Pinpoint the cell where the given text exists, returning its (X, Y) midpoint coordinate. 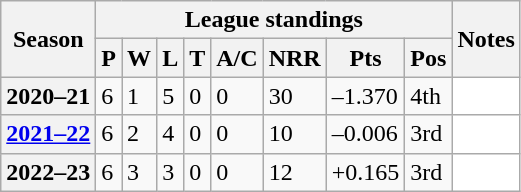
2021–22 (48, 134)
Season (48, 39)
10 (294, 134)
P (109, 58)
2022–23 (48, 172)
T (198, 58)
–0.006 (366, 134)
Pts (366, 58)
L (170, 58)
4th (428, 96)
W (140, 58)
Notes (486, 39)
League standings (274, 20)
30 (294, 96)
1 (140, 96)
A/C (237, 58)
–1.370 (366, 96)
12 (294, 172)
2020–21 (48, 96)
4 (170, 134)
5 (170, 96)
Pos (428, 58)
2 (140, 134)
NRR (294, 58)
+0.165 (366, 172)
